For the text-containing cell, return its midpoint in (X, Y) coordinate format. 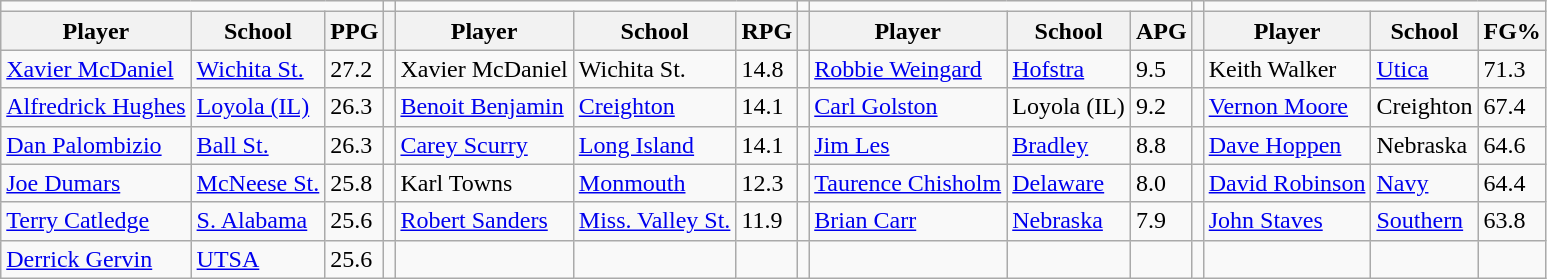
Keith Walker (1287, 69)
Carey Scurry (484, 145)
Ball St. (258, 145)
9.5 (1161, 69)
Monmouth (654, 183)
67.4 (1512, 107)
John Staves (1287, 221)
Robert Sanders (484, 221)
Long Island (654, 145)
Jim Les (908, 145)
8.0 (1161, 183)
Delaware (1069, 183)
FG% (1512, 31)
7.9 (1161, 221)
David Robinson (1287, 183)
Karl Towns (484, 183)
Navy (1424, 183)
Utica (1424, 69)
27.2 (354, 69)
11.9 (767, 221)
71.3 (1512, 69)
Terry Catledge (96, 221)
Benoit Benjamin (484, 107)
Robbie Weingard (908, 69)
McNeese St. (258, 183)
UTSA (258, 259)
Alfredrick Hughes (96, 107)
PPG (354, 31)
Vernon Moore (1287, 107)
9.2 (1161, 107)
Brian Carr (908, 221)
Miss. Valley St. (654, 221)
Southern (1424, 221)
Taurence Chisholm (908, 183)
8.8 (1161, 145)
Hofstra (1069, 69)
12.3 (767, 183)
25.8 (354, 183)
S. Alabama (258, 221)
64.6 (1512, 145)
Dan Palombizio (96, 145)
APG (1161, 31)
RPG (767, 31)
Derrick Gervin (96, 259)
14.8 (767, 69)
Joe Dumars (96, 183)
Bradley (1069, 145)
63.8 (1512, 221)
Dave Hoppen (1287, 145)
Carl Golston (908, 107)
64.4 (1512, 183)
